From the cell containing the given text, extract its center point as (X, Y) coordinate. 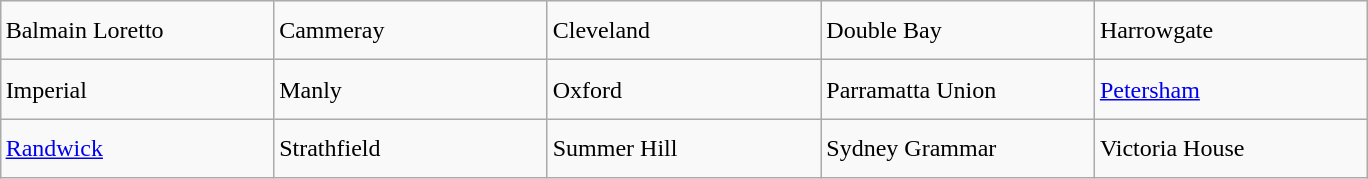
Strathfield (411, 148)
Petersham (1231, 90)
Summer Hill (684, 148)
Harrowgate (1231, 30)
Parramatta Union (958, 90)
Imperial (137, 90)
Cleveland (684, 30)
Manly (411, 90)
Randwick (137, 148)
Cammeray (411, 30)
Sydney Grammar (958, 148)
Oxford (684, 90)
Balmain Loretto (137, 30)
Victoria House (1231, 148)
Double Bay (958, 30)
